Search for the cell housing the specified text and yield its [X, Y] center coordinate. 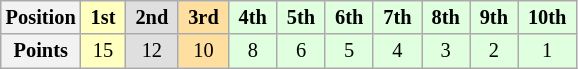
7th [397, 17]
8th [446, 17]
1st [104, 17]
1 [547, 51]
10th [547, 17]
3rd [203, 17]
12 [152, 51]
3 [446, 51]
10 [203, 51]
6th [349, 17]
9th [494, 17]
5 [349, 51]
5th [301, 17]
6 [301, 51]
Points [41, 51]
15 [104, 51]
4 [397, 51]
2 [494, 51]
8 [253, 51]
2nd [152, 17]
4th [253, 17]
Position [41, 17]
